Pinpoint the cell where the given text exists, returning its (X, Y) midpoint coordinate. 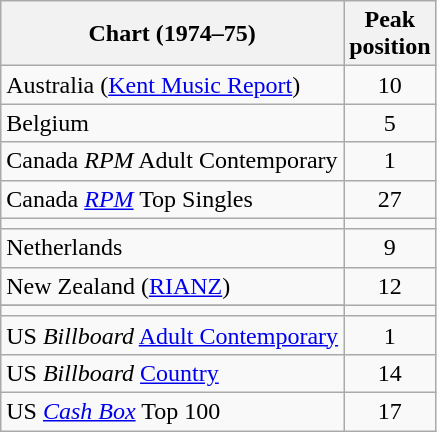
US Billboard Adult Contemporary (172, 335)
US Billboard Country (172, 373)
Canada RPM Top Singles (172, 199)
New Zealand (RIANZ) (172, 286)
14 (390, 373)
27 (390, 199)
Canada RPM Adult Contemporary (172, 161)
Chart (1974–75) (172, 34)
US Cash Box Top 100 (172, 411)
Belgium (172, 123)
Australia (Kent Music Report) (172, 85)
17 (390, 411)
10 (390, 85)
12 (390, 286)
Peakposition (390, 34)
Netherlands (172, 248)
9 (390, 248)
5 (390, 123)
